Find where the given text appears and provide that cell's center as [X, Y] coordinate. 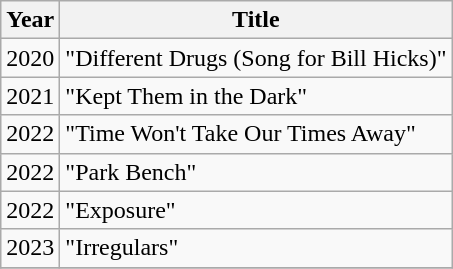
Year [30, 20]
Title [256, 20]
2021 [30, 96]
"Park Bench" [256, 172]
"Time Won't Take Our Times Away" [256, 134]
"Kept Them in the Dark" [256, 96]
2020 [30, 58]
"Exposure" [256, 210]
"Different Drugs (Song for Bill Hicks)" [256, 58]
2023 [30, 248]
"Irregulars" [256, 248]
